Return the (X, Y) coordinate for the center point of the cell that contains the specified text.  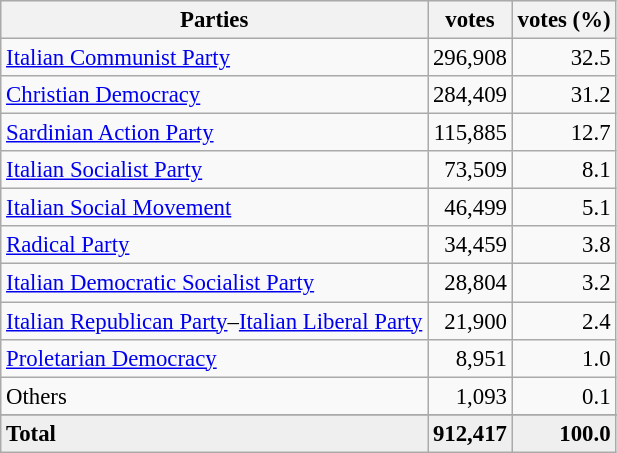
912,417 (470, 433)
Italian Democratic Socialist Party (214, 283)
46,499 (470, 208)
73,509 (470, 170)
31.2 (564, 95)
Italian Republican Party–Italian Liberal Party (214, 321)
0.1 (564, 396)
votes (%) (564, 20)
votes (470, 20)
1,093 (470, 396)
8,951 (470, 358)
Total (214, 433)
5.1 (564, 208)
8.1 (564, 170)
Italian Socialist Party (214, 170)
Radical Party (214, 245)
Others (214, 396)
12.7 (564, 133)
28,804 (470, 283)
Sardinian Action Party (214, 133)
Christian Democracy (214, 95)
115,885 (470, 133)
32.5 (564, 58)
1.0 (564, 358)
Parties (214, 20)
284,409 (470, 95)
21,900 (470, 321)
3.8 (564, 245)
296,908 (470, 58)
Italian Social Movement (214, 208)
3.2 (564, 283)
2.4 (564, 321)
Proletarian Democracy (214, 358)
100.0 (564, 433)
34,459 (470, 245)
Italian Communist Party (214, 58)
